Capture the cell that displays the provided text and extract its (x, y) central coordinate. 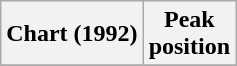
Chart (1992) (72, 34)
Peakposition (189, 34)
